Output the [x, y] coordinate of the center of the cell containing the given text.  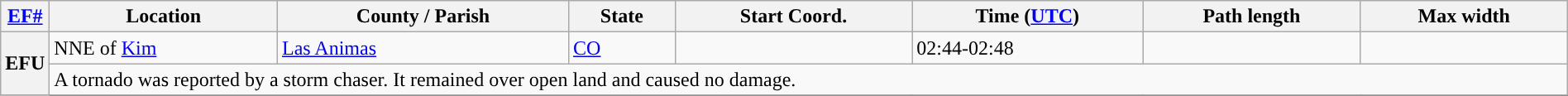
NNE of Kim [164, 48]
CO [622, 48]
Location [164, 17]
State [622, 17]
EFU [25, 64]
Path length [1252, 17]
Las Animas [423, 48]
County / Parish [423, 17]
Time (UTC) [1027, 17]
EF# [25, 17]
A tornado was reported by a storm chaser. It remained over open land and caused no damage. [809, 79]
Start Coord. [794, 17]
Max width [1464, 17]
02:44-02:48 [1027, 48]
